Identify which cell holds the provided text, then report its (x, y) central coordinate. 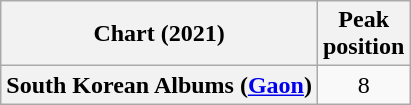
Peakposition (363, 34)
8 (363, 85)
South Korean Albums (Gaon) (160, 85)
Chart (2021) (160, 34)
